For the text-containing cell, return its midpoint in [X, Y] coordinate format. 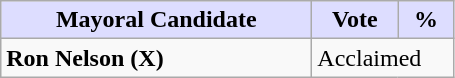
Acclaimed [383, 58]
% [426, 20]
Ron Nelson (X) [156, 58]
Mayoral Candidate [156, 20]
Vote [355, 20]
